From the cell containing the given text, extract its center point as (x, y) coordinate. 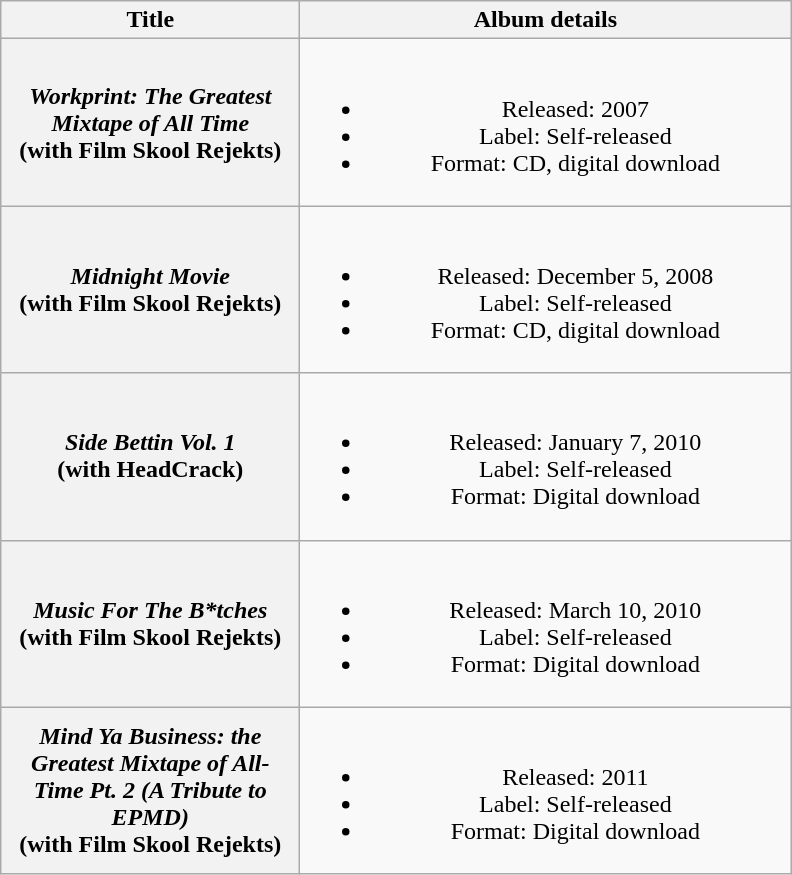
Title (150, 20)
Music For The B*tches(with Film Skool Rejekts) (150, 624)
Midnight Movie(with Film Skool Rejekts) (150, 290)
Workprint: The Greatest Mixtape of All Time(with Film Skool Rejekts) (150, 122)
Mind Ya Business: the Greatest Mixtape of All-Time Pt. 2 (A Tribute to EPMD)(with Film Skool Rejekts) (150, 790)
Released: March 10, 2010Label: Self-releasedFormat: Digital download (546, 624)
Album details (546, 20)
Released: 2007Label: Self-releasedFormat: CD, digital download (546, 122)
Side Bettin Vol. 1(with HeadCrack) (150, 456)
Released: 2011Label: Self-releasedFormat: Digital download (546, 790)
Released: December 5, 2008Label: Self-releasedFormat: CD, digital download (546, 290)
Released: January 7, 2010Label: Self-releasedFormat: Digital download (546, 456)
